Search for the cell housing the specified text and yield its (X, Y) center coordinate. 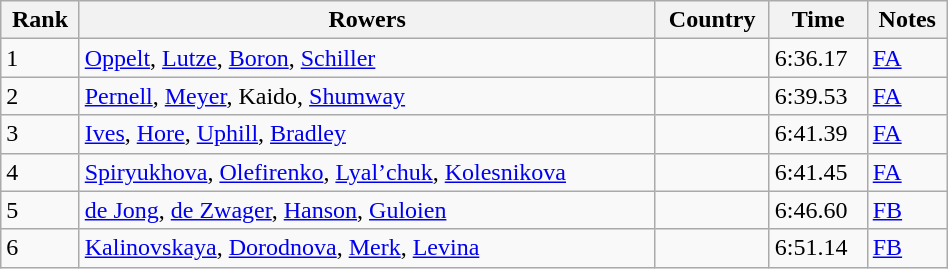
6:36.17 (818, 58)
6:41.45 (818, 172)
6:46.60 (818, 210)
1 (40, 58)
6:51.14 (818, 248)
Rank (40, 20)
Spiryukhova, Olefirenko, Lyal’chuk, Kolesnikova (367, 172)
Oppelt, Lutze, Boron, Schiller (367, 58)
6 (40, 248)
6:39.53 (818, 96)
Country (712, 20)
Ives, Hore, Uphill, Bradley (367, 134)
Time (818, 20)
Pernell, Meyer, Kaido, Shumway (367, 96)
5 (40, 210)
2 (40, 96)
3 (40, 134)
de Jong, de Zwager, Hanson, Guloien (367, 210)
Kalinovskaya, Dorodnova, Merk, Levina (367, 248)
4 (40, 172)
6:41.39 (818, 134)
Notes (907, 20)
Rowers (367, 20)
